Capture the cell that displays the provided text and extract its (x, y) central coordinate. 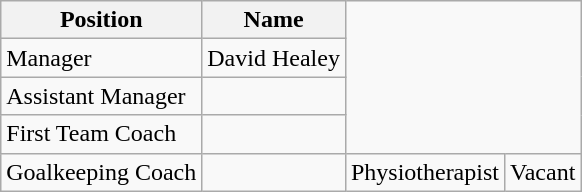
Name (274, 20)
Position (102, 20)
Manager (102, 58)
Vacant (542, 172)
Physiotherapist (424, 172)
First Team Coach (102, 134)
Goalkeeping Coach (102, 172)
Assistant Manager (102, 96)
David Healey (274, 58)
